For the text-containing cell, return its midpoint in (X, Y) coordinate format. 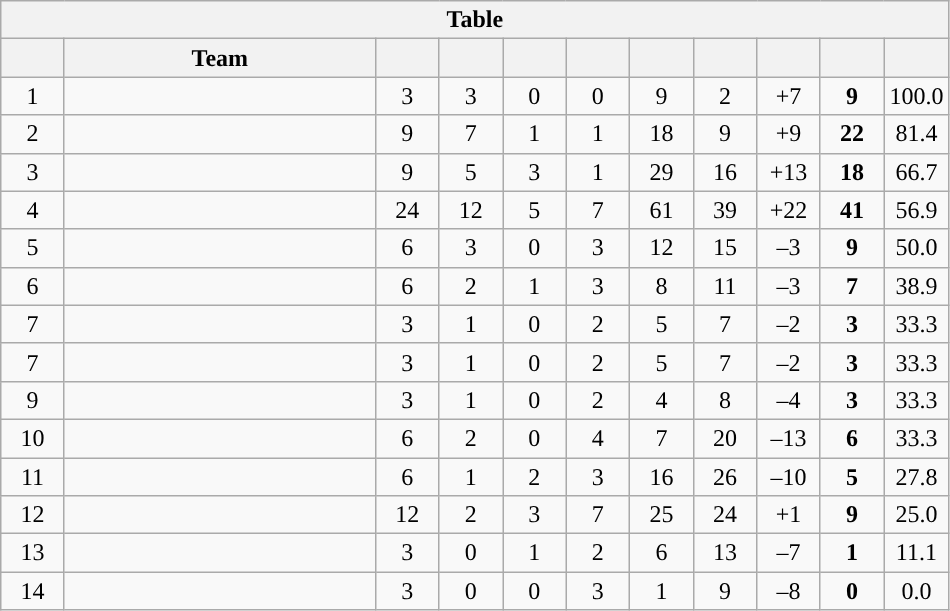
+9 (789, 134)
15 (725, 248)
–13 (789, 438)
27.8 (916, 477)
100.0 (916, 96)
66.7 (916, 172)
–4 (789, 400)
Team (220, 58)
56.9 (916, 210)
Table (475, 20)
41 (852, 210)
20 (725, 438)
14 (33, 591)
–8 (789, 591)
81.4 (916, 134)
+7 (789, 96)
25.0 (916, 515)
+1 (789, 515)
–7 (789, 553)
+22 (789, 210)
–10 (789, 477)
25 (662, 515)
10 (33, 438)
39 (725, 210)
38.9 (916, 286)
11.1 (916, 553)
61 (662, 210)
50.0 (916, 248)
0.0 (916, 591)
+13 (789, 172)
26 (725, 477)
29 (662, 172)
22 (852, 134)
